Scan for the cell matching the given text and deliver its (X, Y) coordinate at center. 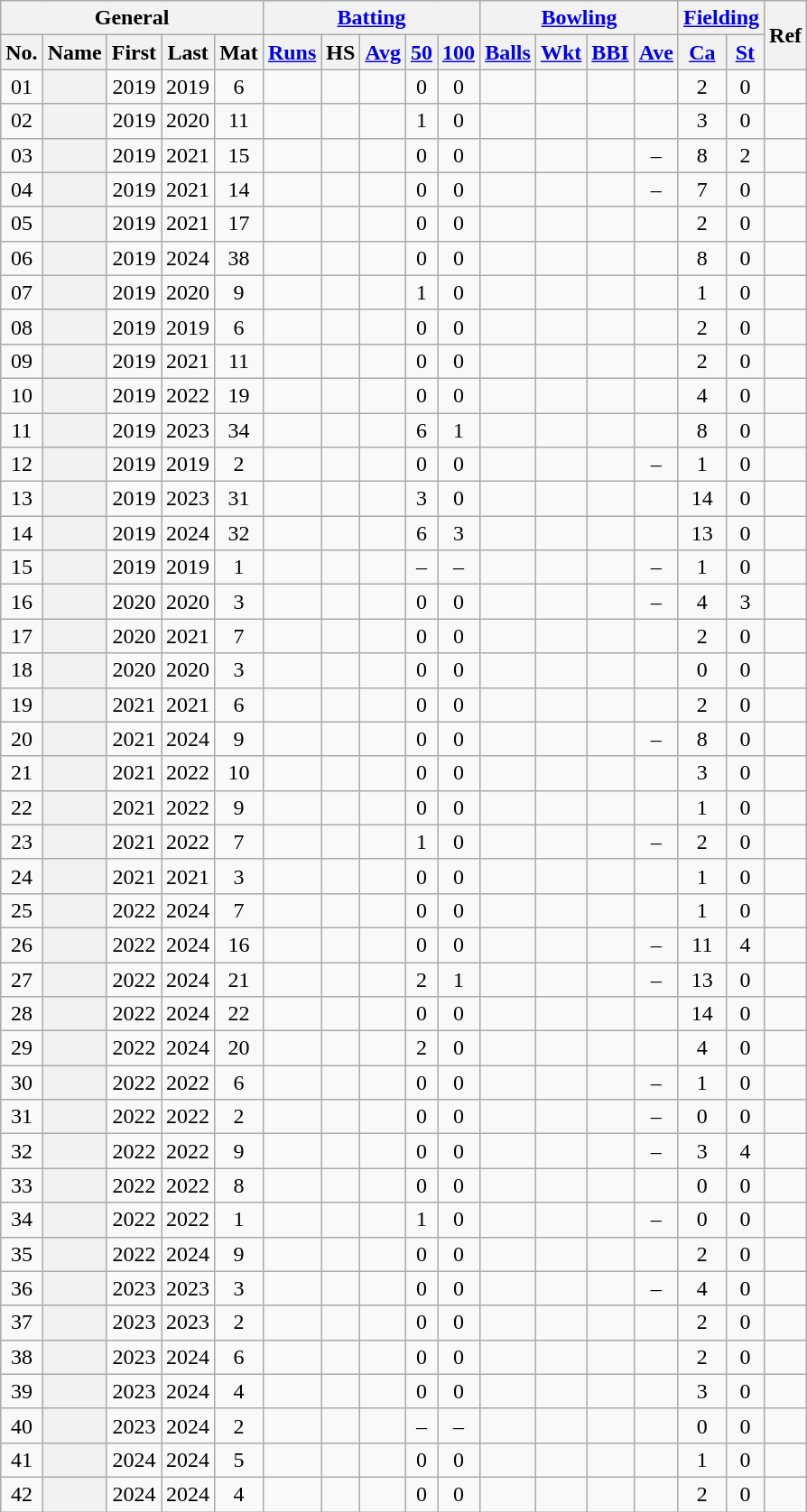
26 (22, 945)
Batting (371, 18)
Mat (239, 52)
37 (22, 1323)
Avg (383, 52)
St (745, 52)
Last (188, 52)
40 (22, 1425)
General (132, 18)
Ave (655, 52)
Ref (785, 35)
First (134, 52)
25 (22, 910)
5 (239, 1460)
39 (22, 1391)
50 (421, 52)
Ca (702, 52)
Balls (508, 52)
Wkt (561, 52)
24 (22, 876)
100 (459, 52)
33 (22, 1185)
09 (22, 361)
36 (22, 1288)
01 (22, 87)
42 (22, 1494)
35 (22, 1254)
HS (341, 52)
41 (22, 1460)
07 (22, 292)
28 (22, 1014)
Bowling (580, 18)
18 (22, 670)
Runs (292, 52)
12 (22, 465)
No. (22, 52)
30 (22, 1083)
Name (74, 52)
06 (22, 258)
08 (22, 327)
29 (22, 1048)
23 (22, 842)
03 (22, 155)
04 (22, 189)
27 (22, 979)
05 (22, 224)
02 (22, 121)
Fielding (720, 18)
BBI (610, 52)
